For the text-containing cell, return its midpoint in [X, Y] coordinate format. 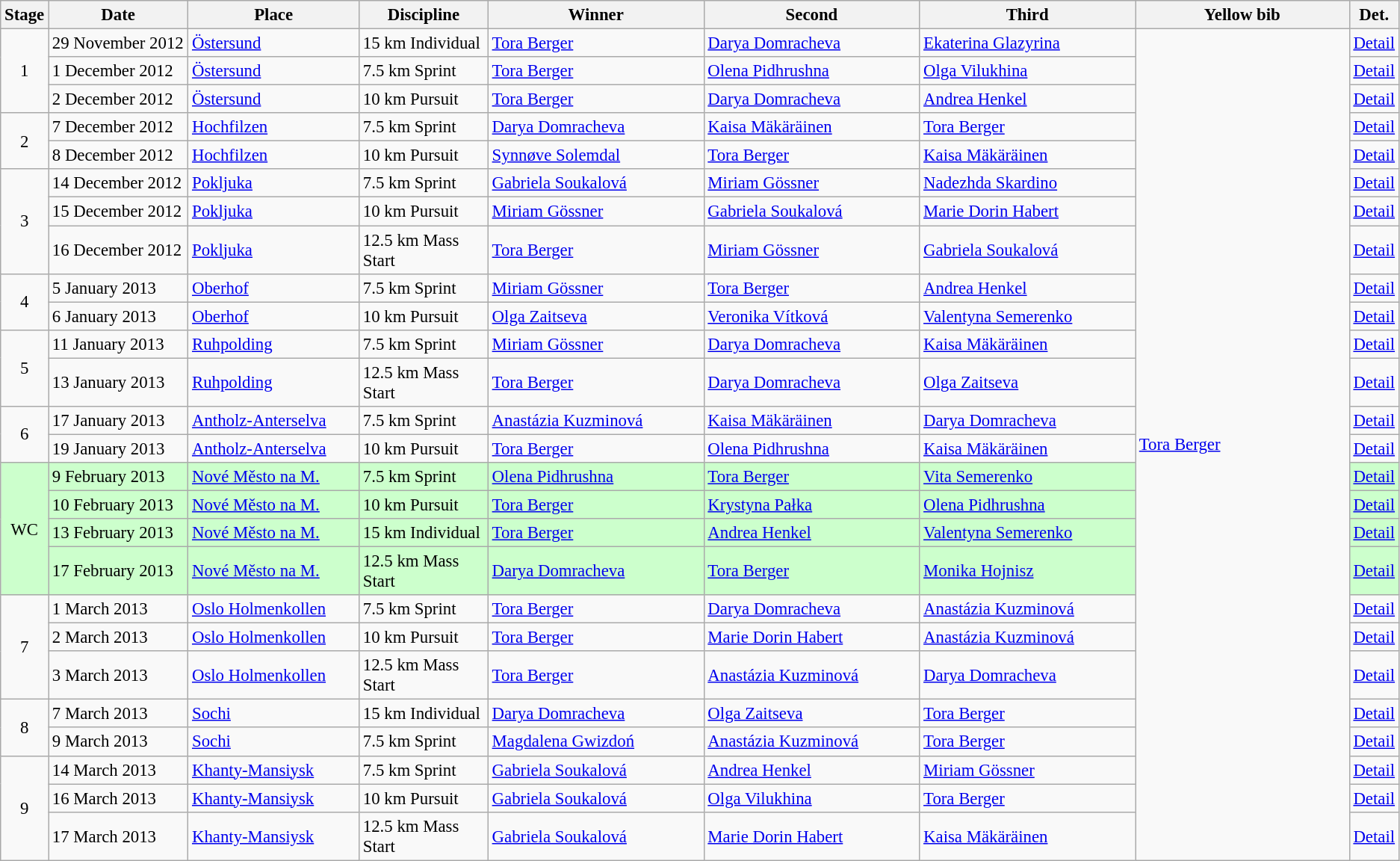
9 [25, 808]
3 March 2013 [118, 676]
7 [25, 647]
2 December 2012 [118, 99]
Yellow bib [1243, 15]
1 December 2012 [118, 71]
7 December 2012 [118, 127]
17 February 2013 [118, 571]
Stage [25, 15]
2 March 2013 [118, 638]
16 December 2012 [118, 250]
17 January 2013 [118, 421]
Discipline [424, 15]
5 [25, 368]
Monika Hojnisz [1028, 571]
13 February 2013 [118, 533]
7 March 2013 [118, 714]
17 March 2013 [118, 836]
Nadezhda Skardino [1028, 183]
1 March 2013 [118, 609]
Second [811, 15]
8 [25, 728]
15 December 2012 [118, 212]
10 February 2013 [118, 504]
Third [1028, 15]
Ekaterina Glazyrina [1028, 43]
14 December 2012 [118, 183]
Krystyna Pałka [811, 504]
13 January 2013 [118, 383]
WC [25, 529]
3 [25, 221]
29 November 2012 [118, 43]
4 [25, 302]
1 [25, 72]
Date [118, 15]
Veronika Vítková [811, 316]
9 March 2013 [118, 742]
Winner [596, 15]
Det. [1374, 15]
8 December 2012 [118, 155]
Place [273, 15]
2 [25, 141]
Vita Semerenko [1028, 477]
19 January 2013 [118, 448]
14 March 2013 [118, 770]
6 January 2013 [118, 316]
6 [25, 435]
Magdalena Gwizdoń [596, 742]
9 February 2013 [118, 477]
5 January 2013 [118, 288]
16 March 2013 [118, 798]
Synnøve Solemdal [596, 155]
11 January 2013 [118, 344]
